Return [X, Y] of the center of cell containing provided text 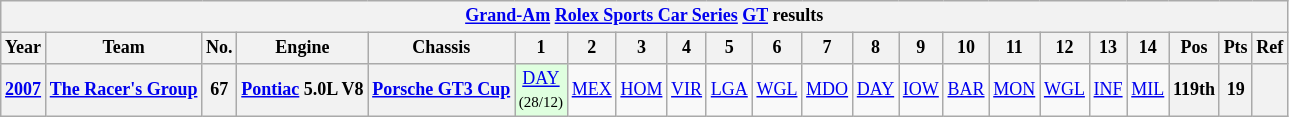
9 [920, 48]
DAY(28/12) [542, 90]
Pos [1194, 48]
6 [777, 48]
19 [1236, 90]
BAR [966, 90]
VIR [687, 90]
2007 [24, 90]
1 [542, 48]
MIL [1148, 90]
DAY [875, 90]
13 [1108, 48]
14 [1148, 48]
119th [1194, 90]
No. [220, 48]
Team [123, 48]
8 [875, 48]
MDO [828, 90]
LGA [729, 90]
MON [1014, 90]
10 [966, 48]
11 [1014, 48]
5 [729, 48]
Engine [302, 48]
Grand-Am Rolex Sports Car Series GT results [644, 16]
The Racer's Group [123, 90]
Ref [1270, 48]
Pontiac 5.0L V8 [302, 90]
3 [642, 48]
MEX [592, 90]
4 [687, 48]
67 [220, 90]
Pts [1236, 48]
Year [24, 48]
12 [1065, 48]
7 [828, 48]
2 [592, 48]
HOM [642, 90]
Porsche GT3 Cup [442, 90]
IOW [920, 90]
INF [1108, 90]
Chassis [442, 48]
